Capture the cell that displays the provided text and extract its (x, y) central coordinate. 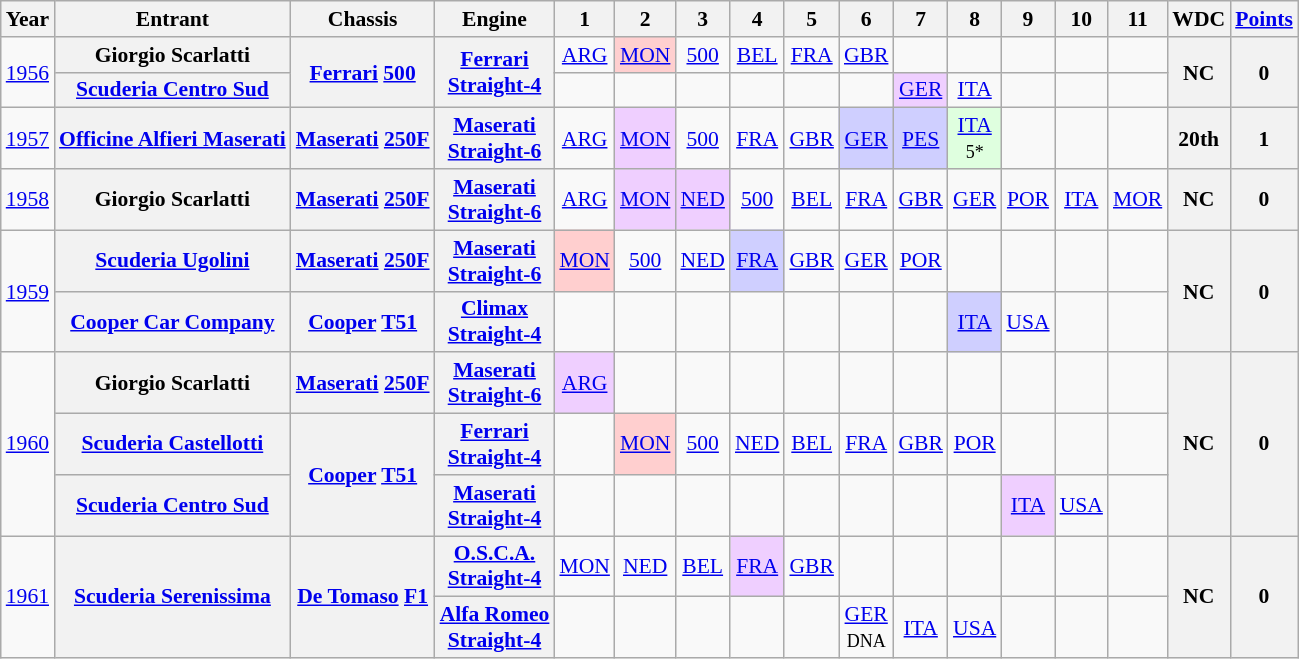
10 (1082, 19)
Engine (495, 19)
Chassis (363, 19)
20th (1198, 138)
1956 (28, 72)
11 (1138, 19)
2 (646, 19)
O.S.C.A.Straight-4 (495, 566)
Alfa RomeoStraight-4 (495, 628)
7 (920, 19)
1959 (28, 291)
Cooper Car Company (172, 322)
1960 (28, 444)
WDC (1198, 19)
5 (812, 19)
1958 (28, 200)
ClimaxStraight-4 (495, 322)
Officine Alfieri Maserati (172, 138)
MaseratiStraight-4 (495, 506)
Ferrari 500 (363, 72)
Scuderia Ugolini (172, 260)
1961 (28, 597)
MOR (1138, 200)
8 (974, 19)
Entrant (172, 19)
ITA5* (974, 138)
4 (757, 19)
Year (28, 19)
6 (866, 19)
PES (920, 138)
Scuderia Castellotti (172, 444)
3 (702, 19)
Scuderia Serenissima (172, 597)
GERDNA (866, 628)
De Tomaso F1 (363, 597)
Points (1264, 19)
9 (1028, 19)
1957 (28, 138)
